Pinpoint the cell where the given text exists, returning its [x, y] midpoint coordinate. 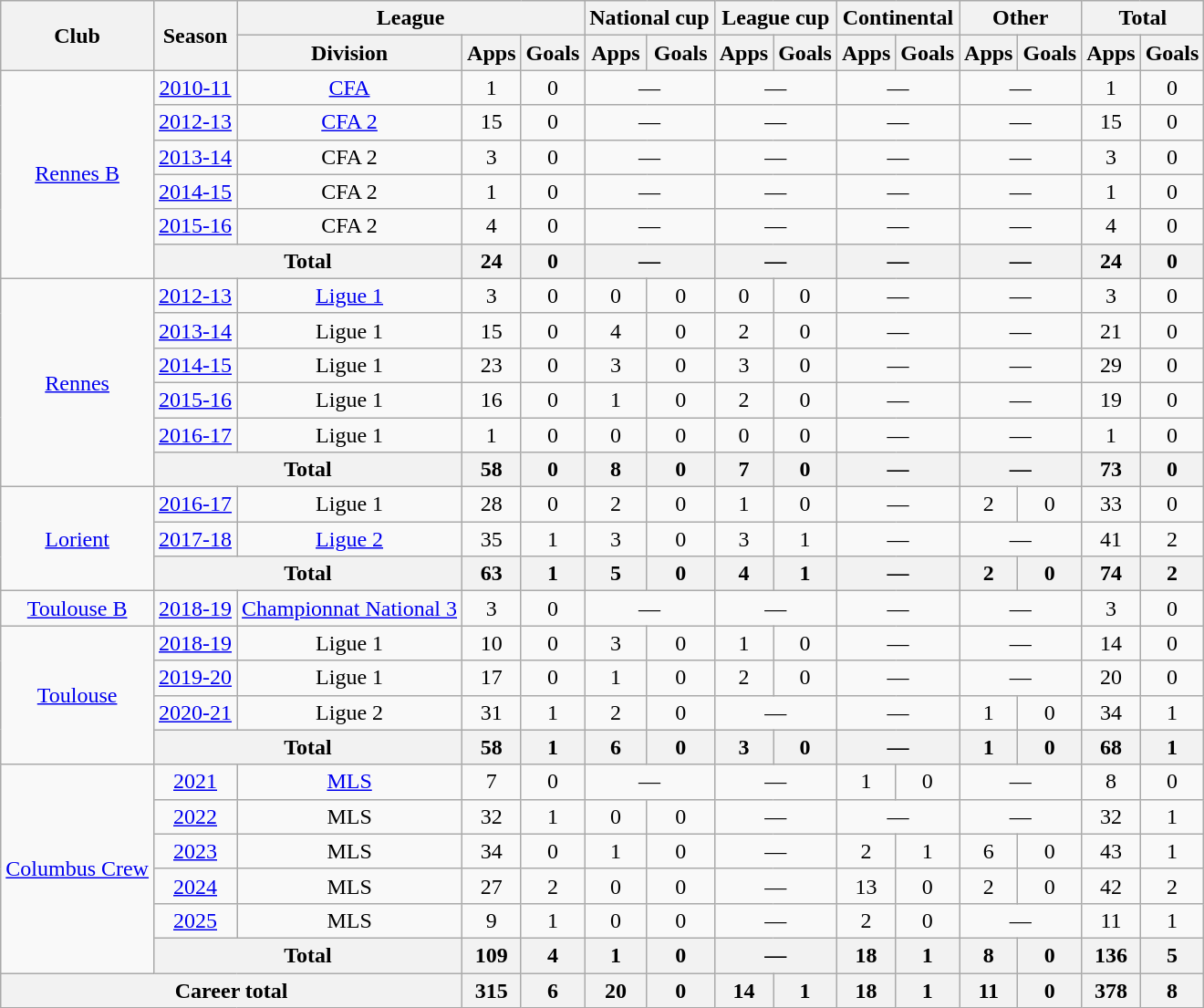
9 [492, 920]
Rennes B [78, 174]
2019-20 [195, 678]
2025 [195, 920]
136 [1111, 955]
Division [350, 53]
League [410, 18]
42 [1111, 886]
10 [492, 643]
29 [1111, 365]
Lorient [78, 539]
Rennes [78, 382]
Toulouse [78, 695]
315 [492, 990]
21 [1111, 330]
Championnat National 3 [350, 608]
63 [492, 574]
2020-21 [195, 712]
13 [866, 886]
378 [1111, 990]
43 [1111, 851]
41 [1111, 539]
Club [78, 36]
2023 [195, 851]
2022 [195, 816]
CFA [350, 88]
31 [492, 712]
Other [1021, 18]
Continental [898, 18]
2017-18 [195, 539]
19 [1111, 400]
33 [1111, 504]
23 [492, 365]
109 [492, 955]
68 [1111, 747]
35 [492, 539]
74 [1111, 574]
17 [492, 678]
Season [195, 36]
Toulouse B [78, 608]
2024 [195, 886]
16 [492, 400]
28 [492, 504]
Columbus Crew [78, 868]
League cup [775, 18]
National cup [649, 18]
Career total [232, 990]
2021 [195, 782]
2010-11 [195, 88]
27 [492, 886]
73 [1111, 470]
